Pinpoint the cell where the given text exists, returning its [x, y] midpoint coordinate. 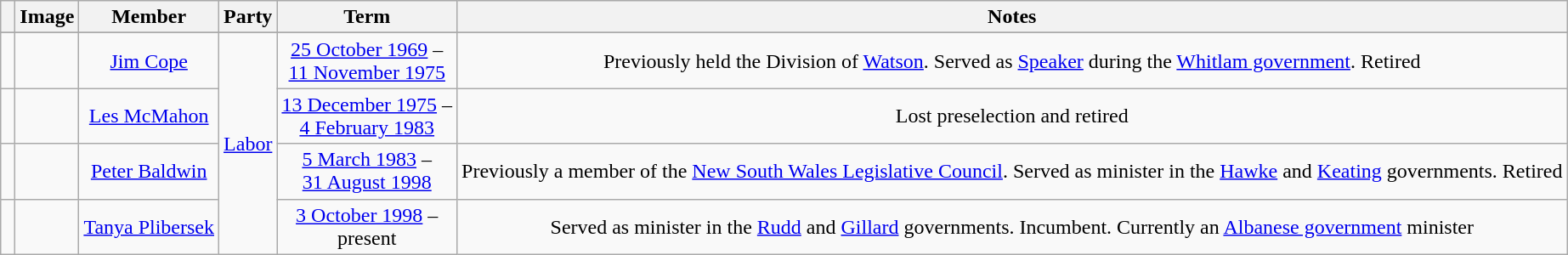
5 March 1983 –31 August 1998 [367, 172]
13 December 1975 –4 February 1983 [367, 116]
Peter Baldwin [150, 172]
Previously held the Division of Watson. Served as Speaker during the Whitlam government. Retired [1012, 61]
Term [367, 17]
Labor [248, 144]
Previously a member of the New South Wales Legislative Council. Served as minister in the Hawke and Keating governments. Retired [1012, 172]
Lost preselection and retired [1012, 116]
25 October 1969 –11 November 1975 [367, 61]
Les McMahon [150, 116]
Notes [1012, 17]
Tanya Plibersek [150, 226]
Party [248, 17]
Jim Cope [150, 61]
Served as minister in the Rudd and Gillard governments. Incumbent. Currently an Albanese government minister [1012, 226]
3 October 1998 –present [367, 226]
Member [150, 17]
Image [48, 17]
